Extract the [X, Y] coordinate from the center of the cell holding the provided text.  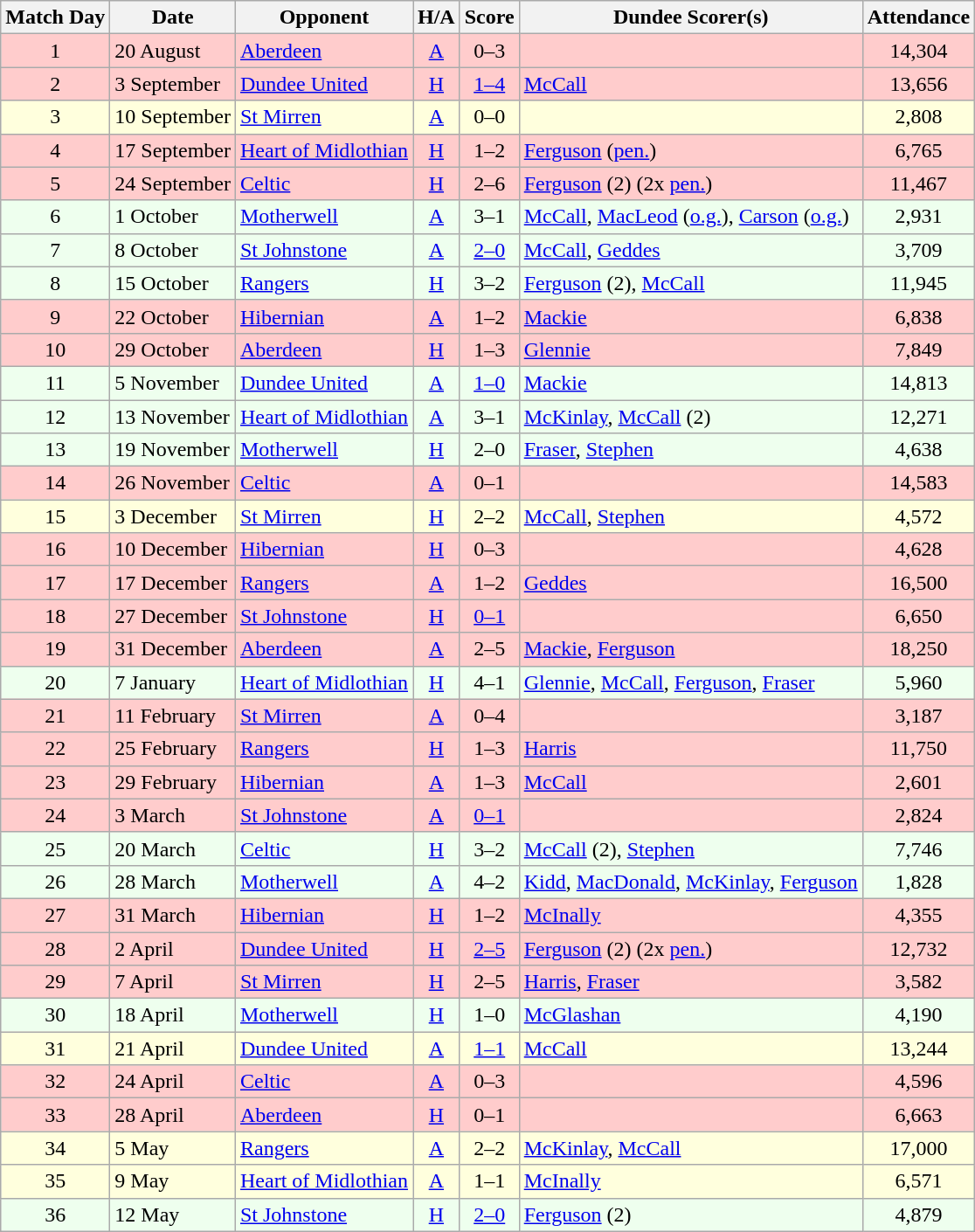
17,000 [918, 1148]
3 [56, 117]
4,638 [918, 450]
12,271 [918, 417]
4,572 [918, 516]
McCall, Geddes [690, 250]
3,582 [918, 982]
6 [56, 217]
8 [56, 283]
11 February [173, 716]
31 December [173, 649]
14 [56, 483]
Ferguson (2), McCall [690, 283]
Mackie, Ferguson [690, 649]
2,824 [918, 815]
1 October [173, 217]
Geddes [690, 583]
4,355 [918, 915]
8 October [173, 250]
Ferguson (pen.) [690, 150]
32 [56, 1082]
Opponent [323, 17]
6,650 [918, 616]
2 [56, 84]
Date [173, 17]
McCall, MacLeod (o.g.), Carson (o.g.) [690, 217]
29 October [173, 350]
26 [56, 882]
18 April [173, 1015]
5 May [173, 1148]
13,656 [918, 84]
McKinlay, McCall [690, 1148]
26 November [173, 483]
Harris [690, 749]
1 [56, 51]
24 September [173, 183]
Match Day [56, 17]
1,828 [918, 882]
4–1 [489, 682]
35 [56, 1181]
4,879 [918, 1215]
17 [56, 583]
19 [56, 649]
14,583 [918, 483]
16 [56, 550]
McKinlay, McCall (2) [690, 417]
11,467 [918, 183]
22 October [173, 316]
31 March [173, 915]
5 November [173, 383]
28 [56, 948]
5 [56, 183]
Dundee Scorer(s) [690, 17]
3 September [173, 84]
7,849 [918, 350]
6,765 [918, 150]
18,250 [918, 649]
0–4 [489, 716]
20 March [173, 848]
10 September [173, 117]
Fraser, Stephen [690, 450]
Ferguson (2) [690, 1215]
Glennie [690, 350]
2,808 [918, 117]
6,663 [918, 1115]
12 May [173, 1215]
10 [56, 350]
15 October [173, 283]
4–2 [489, 882]
33 [56, 1115]
2,601 [918, 782]
21 [56, 716]
28 April [173, 1115]
9 [56, 316]
Glennie, McCall, Ferguson, Fraser [690, 682]
2,931 [918, 217]
25 [56, 848]
18 [56, 616]
20 [56, 682]
13 November [173, 417]
3 March [173, 815]
16,500 [918, 583]
36 [56, 1215]
20 August [173, 51]
7 [56, 250]
12,732 [918, 948]
6,571 [918, 1181]
Kidd, MacDonald, McKinlay, Ferguson [690, 882]
4,596 [918, 1082]
Attendance [918, 17]
H/A [436, 17]
6,838 [918, 316]
28 March [173, 882]
13,244 [918, 1049]
34 [56, 1148]
24 April [173, 1082]
29 [56, 982]
19 November [173, 450]
2 April [173, 948]
McCall, Stephen [690, 516]
11 [56, 383]
22 [56, 749]
7 January [173, 682]
27 December [173, 616]
29 February [173, 782]
17 December [173, 583]
4,628 [918, 550]
4 [56, 150]
4,190 [918, 1015]
23 [56, 782]
7 April [173, 982]
3,709 [918, 250]
9 May [173, 1181]
13 [56, 450]
17 September [173, 150]
McCall (2), Stephen [690, 848]
15 [56, 516]
1–4 [489, 84]
30 [56, 1015]
11,750 [918, 749]
2–6 [489, 183]
11,945 [918, 283]
3 December [173, 516]
McGlashan [690, 1015]
21 April [173, 1049]
Score [489, 17]
24 [56, 815]
0–0 [489, 117]
14,813 [918, 383]
31 [56, 1049]
7,746 [918, 848]
12 [56, 417]
14,304 [918, 51]
25 February [173, 749]
10 December [173, 550]
3,187 [918, 716]
5,960 [918, 682]
27 [56, 915]
Harris, Fraser [690, 982]
